Pinpoint the cell where the given text exists, returning its [x, y] midpoint coordinate. 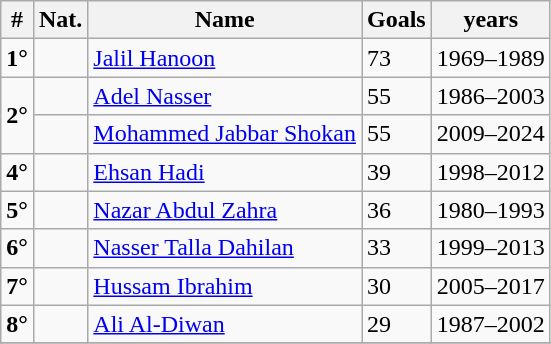
6° [18, 248]
Ali Al-Diwan [225, 324]
2009–2024 [490, 134]
7° [18, 286]
Goals [397, 20]
2° [18, 115]
33 [397, 248]
1986–2003 [490, 96]
years [490, 20]
1° [18, 58]
1998–2012 [490, 172]
4° [18, 172]
Ehsan Hadi [225, 172]
Hussam Ibrahim [225, 286]
36 [397, 210]
5° [18, 210]
Jalil Hanoon [225, 58]
Nat. [60, 20]
Name [225, 20]
2005–2017 [490, 286]
Adel Nasser [225, 96]
# [18, 20]
Mohammed Jabbar Shokan [225, 134]
30 [397, 286]
Nasser Talla Dahilan [225, 248]
73 [397, 58]
39 [397, 172]
Nazar Abdul Zahra [225, 210]
1999–2013 [490, 248]
1969–1989 [490, 58]
8° [18, 324]
1987–2002 [490, 324]
29 [397, 324]
1980–1993 [490, 210]
